For the text-containing cell, return its midpoint in [X, Y] coordinate format. 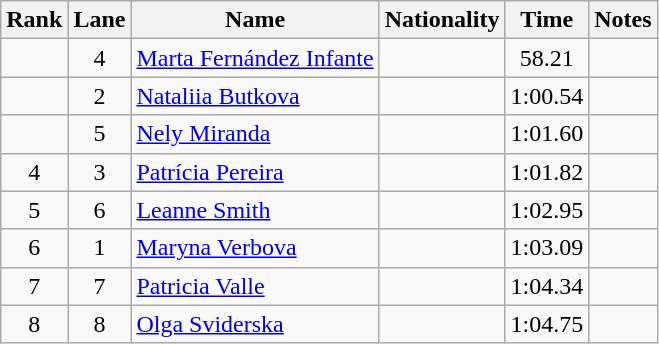
Nely Miranda [255, 134]
Olga Sviderska [255, 324]
Maryna Verbova [255, 248]
1 [100, 248]
1:01.60 [547, 134]
Marta Fernández Infante [255, 58]
1:03.09 [547, 248]
Time [547, 20]
Lane [100, 20]
Notes [623, 20]
Nataliia Butkova [255, 96]
1:04.75 [547, 324]
1:02.95 [547, 210]
1:04.34 [547, 286]
Patrícia Pereira [255, 172]
Name [255, 20]
Rank [34, 20]
2 [100, 96]
Leanne Smith [255, 210]
Nationality [442, 20]
1:00.54 [547, 96]
3 [100, 172]
1:01.82 [547, 172]
58.21 [547, 58]
Patricia Valle [255, 286]
